Capture the cell that displays the provided text and extract its [X, Y] central coordinate. 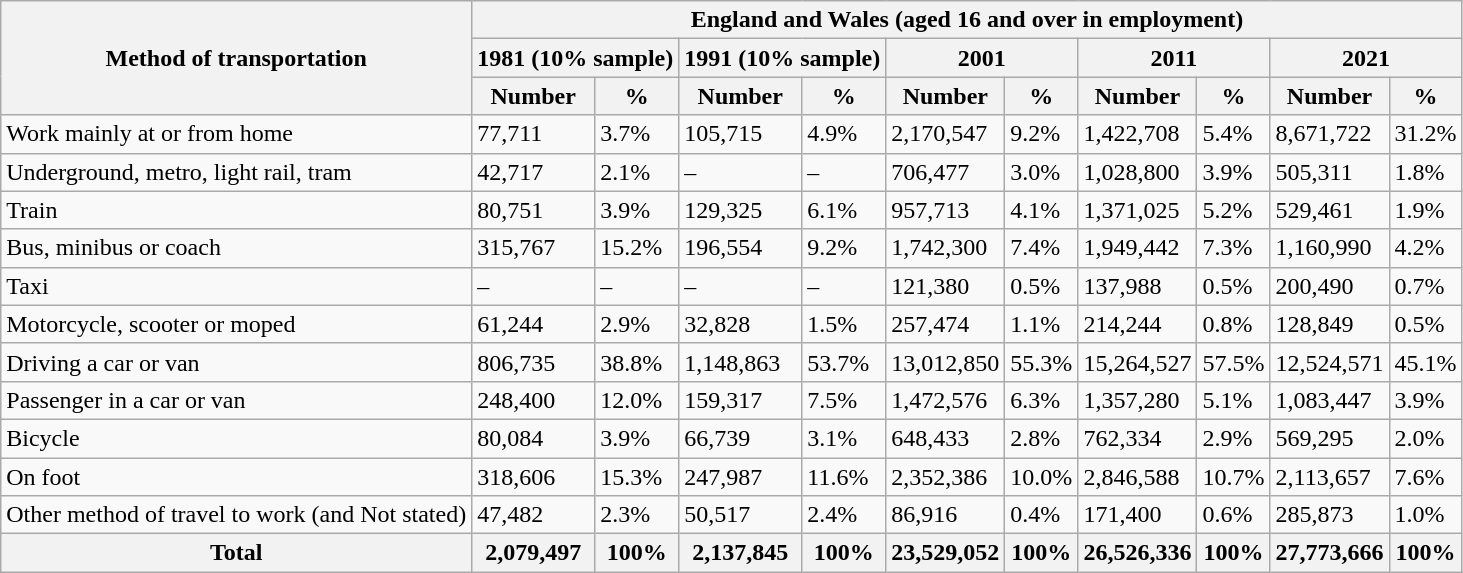
1,083,447 [1330, 400]
15.3% [637, 477]
0.7% [1426, 286]
45.1% [1426, 362]
1981 (10% sample) [576, 58]
12,524,571 [1330, 362]
38.8% [637, 362]
77,711 [534, 134]
Total [236, 553]
Bus, minibus or coach [236, 248]
4.2% [1426, 248]
2,079,497 [534, 553]
Work mainly at or from home [236, 134]
2,352,386 [946, 477]
5.1% [1234, 400]
1991 (10% sample) [782, 58]
1,949,442 [1138, 248]
57.5% [1234, 362]
27,773,666 [1330, 553]
2,137,845 [740, 553]
Taxi [236, 286]
0.6% [1234, 515]
Passenger in a car or van [236, 400]
26,526,336 [1138, 553]
2,846,588 [1138, 477]
13,012,850 [946, 362]
80,751 [534, 210]
3.0% [1042, 172]
61,244 [534, 324]
1,371,025 [1138, 210]
1,148,863 [740, 362]
1,160,990 [1330, 248]
Method of transportation [236, 58]
196,554 [740, 248]
12.0% [637, 400]
31.2% [1426, 134]
7.5% [844, 400]
6.1% [844, 210]
23,529,052 [946, 553]
2.3% [637, 515]
2.8% [1042, 438]
0.8% [1234, 324]
159,317 [740, 400]
1.9% [1426, 210]
137,988 [1138, 286]
7.4% [1042, 248]
706,477 [946, 172]
Motorcycle, scooter or moped [236, 324]
257,474 [946, 324]
Bicycle [236, 438]
53.7% [844, 362]
7.6% [1426, 477]
England and Wales (aged 16 and over in employment) [967, 20]
529,461 [1330, 210]
129,325 [740, 210]
8,671,722 [1330, 134]
Underground, metro, light rail, tram [236, 172]
Driving a car or van [236, 362]
6.3% [1042, 400]
3.1% [844, 438]
248,400 [534, 400]
315,767 [534, 248]
569,295 [1330, 438]
32,828 [740, 324]
Other method of travel to work (and Not stated) [236, 515]
0.4% [1042, 515]
7.3% [1234, 248]
1.8% [1426, 172]
2,170,547 [946, 134]
1.1% [1042, 324]
On foot [236, 477]
1,357,280 [1138, 400]
648,433 [946, 438]
10.0% [1042, 477]
2.0% [1426, 438]
2011 [1174, 58]
15,264,527 [1138, 362]
214,244 [1138, 324]
806,735 [534, 362]
1,742,300 [946, 248]
1,472,576 [946, 400]
2021 [1366, 58]
318,606 [534, 477]
5.2% [1234, 210]
285,873 [1330, 515]
Train [236, 210]
66,739 [740, 438]
10.7% [1234, 477]
171,400 [1138, 515]
2.1% [637, 172]
128,849 [1330, 324]
200,490 [1330, 286]
247,987 [740, 477]
1,422,708 [1138, 134]
121,380 [946, 286]
80,084 [534, 438]
1.0% [1426, 515]
2,113,657 [1330, 477]
5.4% [1234, 134]
55.3% [1042, 362]
42,717 [534, 172]
762,334 [1138, 438]
4.1% [1042, 210]
3.7% [637, 134]
2.4% [844, 515]
11.6% [844, 477]
105,715 [740, 134]
4.9% [844, 134]
957,713 [946, 210]
2001 [982, 58]
50,517 [740, 515]
86,916 [946, 515]
47,482 [534, 515]
15.2% [637, 248]
505,311 [1330, 172]
1,028,800 [1138, 172]
1.5% [844, 324]
